Pinpoint the cell where the given text exists, returning its (x, y) midpoint coordinate. 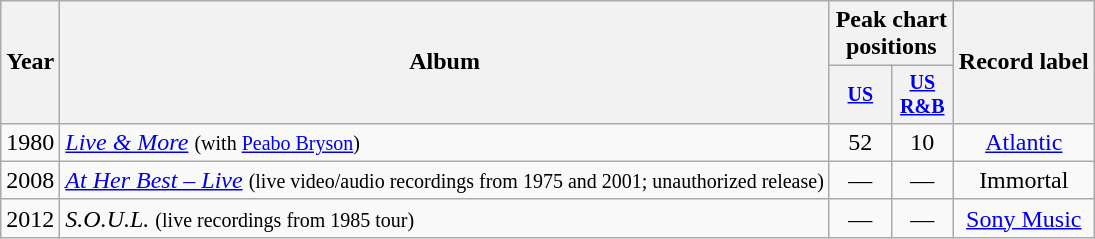
US (860, 94)
USR&B (922, 94)
2012 (30, 218)
Year (30, 62)
2008 (30, 180)
Record label (1024, 62)
At Her Best – Live (live video/audio recordings from 1975 and 2001; unauthorized release) (445, 180)
52 (860, 142)
S.O.U.L. (live recordings from 1985 tour) (445, 218)
Immortal (1024, 180)
Peak chart positions (891, 34)
Atlantic (1024, 142)
Live & More (with Peabo Bryson) (445, 142)
Album (445, 62)
10 (922, 142)
1980 (30, 142)
Sony Music (1024, 218)
